Return [x, y] of the center of cell containing provided text 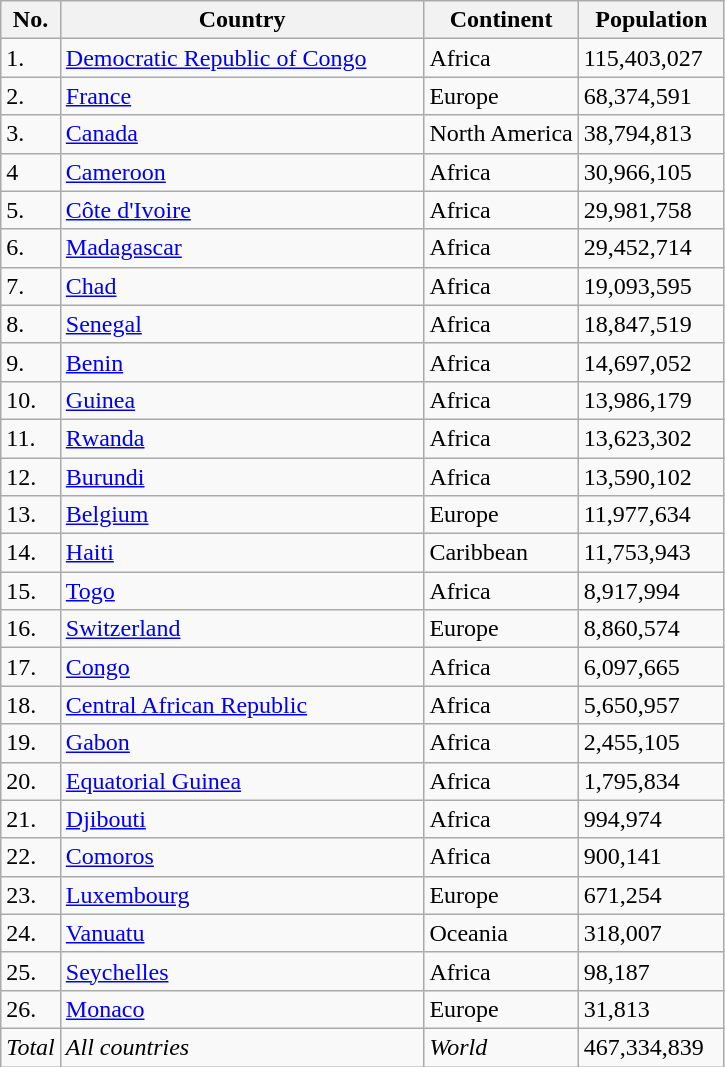
Democratic Republic of Congo [242, 58]
No. [31, 20]
23. [31, 895]
25. [31, 971]
All countries [242, 1047]
Côte d'Ivoire [242, 210]
Caribbean [501, 553]
Benin [242, 362]
7. [31, 286]
Belgium [242, 515]
Djibouti [242, 819]
22. [31, 857]
8,917,994 [651, 591]
29,981,758 [651, 210]
8. [31, 324]
5,650,957 [651, 705]
Oceania [501, 933]
18. [31, 705]
Continent [501, 20]
Luxembourg [242, 895]
13,986,179 [651, 400]
13. [31, 515]
318,007 [651, 933]
19. [31, 743]
Chad [242, 286]
24. [31, 933]
26. [31, 1009]
Population [651, 20]
Madagascar [242, 248]
994,974 [651, 819]
2,455,105 [651, 743]
Guinea [242, 400]
2. [31, 96]
World [501, 1047]
115,403,027 [651, 58]
Gabon [242, 743]
Equatorial Guinea [242, 781]
5. [31, 210]
Total [31, 1047]
16. [31, 629]
Senegal [242, 324]
Vanuatu [242, 933]
11. [31, 438]
Togo [242, 591]
Country [242, 20]
3. [31, 134]
Central African Republic [242, 705]
21. [31, 819]
9. [31, 362]
Burundi [242, 477]
Haiti [242, 553]
Congo [242, 667]
Canada [242, 134]
38,794,813 [651, 134]
Cameroon [242, 172]
Seychelles [242, 971]
14. [31, 553]
467,334,839 [651, 1047]
4 [31, 172]
1,795,834 [651, 781]
29,452,714 [651, 248]
Comoros [242, 857]
900,141 [651, 857]
671,254 [651, 895]
30,966,105 [651, 172]
8,860,574 [651, 629]
12. [31, 477]
13,623,302 [651, 438]
20. [31, 781]
31,813 [651, 1009]
68,374,591 [651, 96]
14,697,052 [651, 362]
France [242, 96]
17. [31, 667]
15. [31, 591]
10. [31, 400]
1. [31, 58]
11,977,634 [651, 515]
98,187 [651, 971]
Monaco [242, 1009]
18,847,519 [651, 324]
Switzerland [242, 629]
13,590,102 [651, 477]
6. [31, 248]
Rwanda [242, 438]
North America [501, 134]
19,093,595 [651, 286]
6,097,665 [651, 667]
11,753,943 [651, 553]
